Search for the cell housing the specified text and yield its [X, Y] center coordinate. 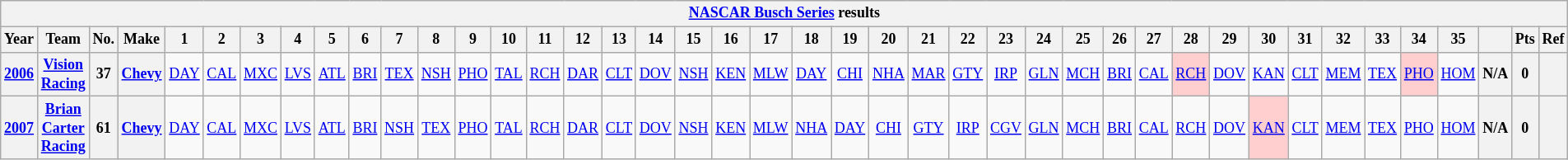
6 [365, 40]
13 [619, 40]
Make [142, 40]
11 [545, 40]
9 [472, 40]
22 [968, 40]
37 [104, 74]
CGV [1006, 128]
24 [1044, 40]
Ref [1553, 40]
Team [63, 40]
30 [1268, 40]
17 [770, 40]
3 [261, 40]
33 [1383, 40]
No. [104, 40]
19 [850, 40]
29 [1230, 40]
Brian Carter Racing [63, 128]
8 [436, 40]
2006 [20, 74]
28 [1191, 40]
10 [509, 40]
35 [1459, 40]
7 [400, 40]
18 [812, 40]
16 [731, 40]
61 [104, 128]
31 [1305, 40]
12 [583, 40]
20 [889, 40]
27 [1154, 40]
2 [222, 40]
15 [693, 40]
Vision Racing [63, 74]
23 [1006, 40]
1 [184, 40]
32 [1343, 40]
Pts [1524, 40]
2007 [20, 128]
5 [332, 40]
25 [1083, 40]
21 [928, 40]
Year [20, 40]
34 [1419, 40]
26 [1119, 40]
14 [655, 40]
4 [298, 40]
MAR [928, 74]
NASCAR Busch Series results [784, 13]
